Identify which cell holds the provided text, then report its [x, y] central coordinate. 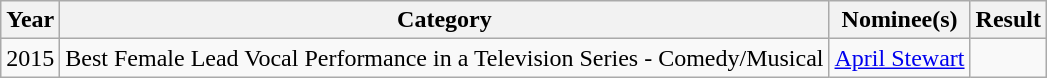
2015 [30, 58]
Best Female Lead Vocal Performance in a Television Series - Comedy/Musical [444, 58]
Nominee(s) [900, 20]
Result [1008, 20]
Category [444, 20]
April Stewart [900, 58]
Year [30, 20]
